Detect which cell encompasses the target text, then output its (x, y) center coordinate. 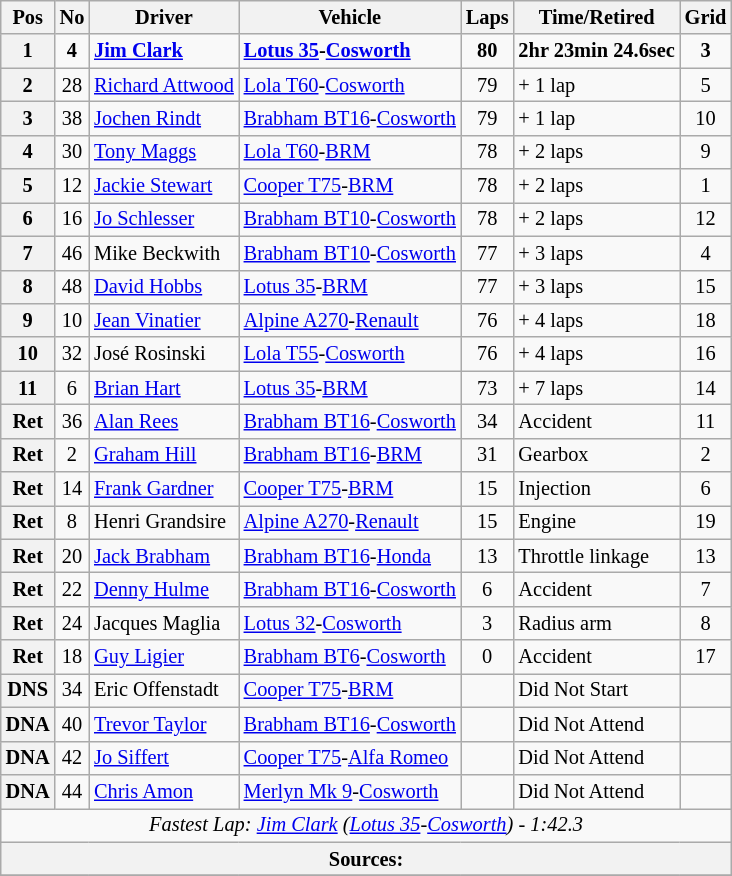
36 (72, 421)
Pos (28, 17)
David Hobbs (164, 287)
Injection (597, 489)
No (72, 17)
Did Not Start (597, 690)
Jacques Maglia (164, 623)
Jean Vinatier (164, 320)
Jim Clark (164, 51)
José Rosinski (164, 354)
Time/Retired (597, 17)
Denny Hulme (164, 589)
28 (72, 85)
Radius arm (597, 623)
Chris Amon (164, 791)
80 (488, 51)
Cooper T75-Alfa Romeo (350, 758)
2hr 23min 24.6sec (597, 51)
24 (72, 623)
Graham Hill (164, 455)
Lola T60-Cosworth (350, 85)
46 (72, 253)
38 (72, 118)
Mike Beckwith (164, 253)
Eric Offenstadt (164, 690)
17 (706, 657)
20 (72, 556)
Brabham BT16-Honda (350, 556)
Guy Ligier (164, 657)
Brian Hart (164, 388)
Lotus 35-Cosworth (350, 51)
+ 7 laps (597, 388)
Merlyn Mk 9-Cosworth (350, 791)
Lotus 32-Cosworth (350, 623)
Grid (706, 17)
Jo Schlesser (164, 219)
Gearbox (597, 455)
Trevor Taylor (164, 724)
Throttle linkage (597, 556)
22 (72, 589)
30 (72, 152)
Jochen Rindt (164, 118)
48 (72, 287)
DNS (28, 690)
Tony Maggs (164, 152)
44 (72, 791)
73 (488, 388)
Lola T60-BRM (350, 152)
42 (72, 758)
Vehicle (350, 17)
Jo Siffert (164, 758)
Fastest Lap: Jim Clark (Lotus 35-Cosworth) - 1:42.3 (366, 825)
40 (72, 724)
Jack Brabham (164, 556)
Alan Rees (164, 421)
Driver (164, 17)
Jackie Stewart (164, 186)
Frank Gardner (164, 489)
32 (72, 354)
Lola T55-Cosworth (350, 354)
Laps (488, 17)
Henri Grandsire (164, 522)
Engine (597, 522)
Sources: (366, 859)
Brabham BT6-Cosworth (350, 657)
0 (488, 657)
31 (488, 455)
Richard Attwood (164, 85)
Brabham BT16-BRM (350, 455)
19 (706, 522)
